Extract the [X, Y] coordinate from the center of the cell holding the provided text.  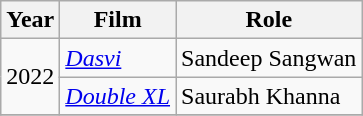
Sandeep Sangwan [269, 58]
Role [269, 20]
Dasvi [118, 58]
Double XL [118, 96]
2022 [30, 77]
Film [118, 20]
Year [30, 20]
Saurabh Khanna [269, 96]
